Output the [X, Y] coordinate of the center of the cell containing the given text.  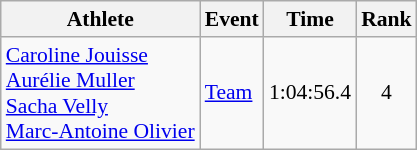
Athlete [100, 19]
Time [310, 19]
Caroline JouisseAurélie MullerSacha VellyMarc-Antoine Olivier [100, 93]
Team [232, 93]
Rank [386, 19]
Event [232, 19]
4 [386, 93]
1:04:56.4 [310, 93]
